Return the [x, y] coordinate for the center point of the cell that contains the specified text.  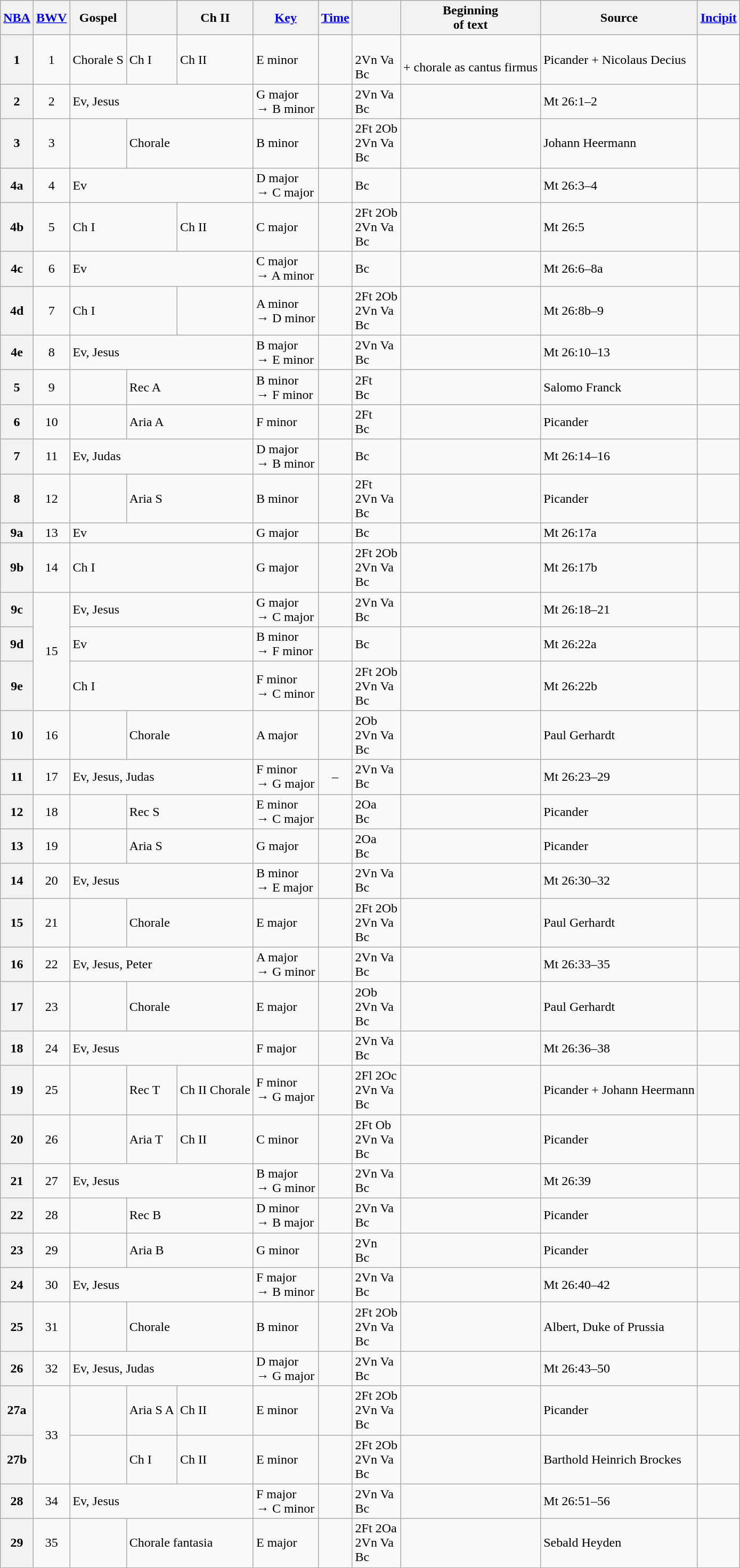
9e [17, 686]
Sebald Heyden [619, 1543]
Gospel [98, 18]
+ chorale as cantus firmus [471, 60]
NBA [17, 18]
Aria S A [151, 1410]
4e [17, 353]
Ev, Jesus, Peter [161, 964]
27a [17, 1410]
Aria B [190, 1251]
Mt 26:51–56 [619, 1501]
Mt 26:33–35 [619, 964]
B minor→ E major [286, 881]
Mt 26:1–2 [619, 101]
Time [335, 18]
9b [17, 568]
G major→ C major [286, 609]
Beginningof text [471, 18]
Mt 26:5 [619, 227]
4a [17, 185]
E minor→ C major [286, 812]
D minor→ B major [286, 1215]
G minor [286, 1251]
32 [51, 1369]
2Ft2Vn VaBc [376, 499]
Picander + Nicolaus Decius [619, 60]
A major [286, 735]
35 [51, 1543]
Mt 26:22b [619, 686]
Mt 26:18–21 [619, 609]
Mt 26:43–50 [619, 1369]
C minor [286, 1139]
A major→ G minor [286, 964]
G major→ B minor [286, 101]
B major→ G minor [286, 1181]
Key [286, 18]
D major→ G major [286, 1369]
30 [51, 1285]
Mt 26:17b [619, 568]
Mt 26:22a [619, 644]
9 [51, 387]
F major→ B minor [286, 1285]
Mt 26:14–16 [619, 456]
Johann Heermann [619, 143]
Ch II Chorale [215, 1090]
9c [17, 609]
Mt 26:39 [619, 1181]
27 [51, 1181]
A minor→ D minor [286, 311]
D major→ B minor [286, 456]
4d [17, 311]
C major→ A minor [286, 268]
Aria A [190, 422]
BWV [51, 18]
Mt 26:23–29 [619, 777]
Rec B [190, 1215]
– [335, 777]
Chorale S [98, 60]
31 [51, 1327]
2VnBc [376, 1251]
Mt 26:6–8a [619, 268]
Barthold Heinrich Brockes [619, 1459]
4c [17, 268]
27b [17, 1459]
F major→ C minor [286, 1501]
F minor [286, 422]
Mt 26:40–42 [619, 1285]
Incipit [718, 18]
B major→ E minor [286, 353]
2Fl 2Oc2Vn VaBc [376, 1090]
Salomo Franck [619, 387]
2Ft 2Oa2Vn VaBc [376, 1543]
Mt 26:30–32 [619, 881]
9d [17, 644]
Rec A [190, 387]
Ev, Judas [161, 456]
Rec T [151, 1090]
F major [286, 1048]
Aria T [151, 1139]
2Ft Ob2Vn VaBc [376, 1139]
D major→ C major [286, 185]
Mt 26:10–13 [619, 353]
Chorale fantasia [190, 1543]
4b [17, 227]
Mt 26:36–38 [619, 1048]
Picander + Johann Heermann [619, 1090]
Mt 26:3–4 [619, 185]
Rec S [190, 812]
Albert, Duke of Prussia [619, 1327]
34 [51, 1501]
Source [619, 18]
Mt 26:8b–9 [619, 311]
C major [286, 227]
4 [51, 185]
Mt 26:17a [619, 533]
F minor→ C minor [286, 686]
33 [51, 1435]
9a [17, 533]
